Detect which cell encompasses the target text, then output its (X, Y) center coordinate. 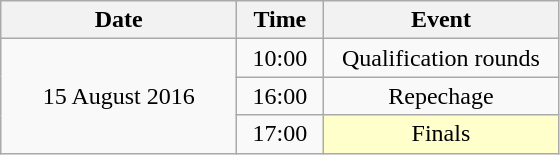
Event (441, 20)
10:00 (280, 58)
Repechage (441, 96)
16:00 (280, 96)
17:00 (280, 134)
Qualification rounds (441, 58)
Time (280, 20)
Date (119, 20)
15 August 2016 (119, 96)
Finals (441, 134)
